Return (x, y) of the center of cell containing provided text 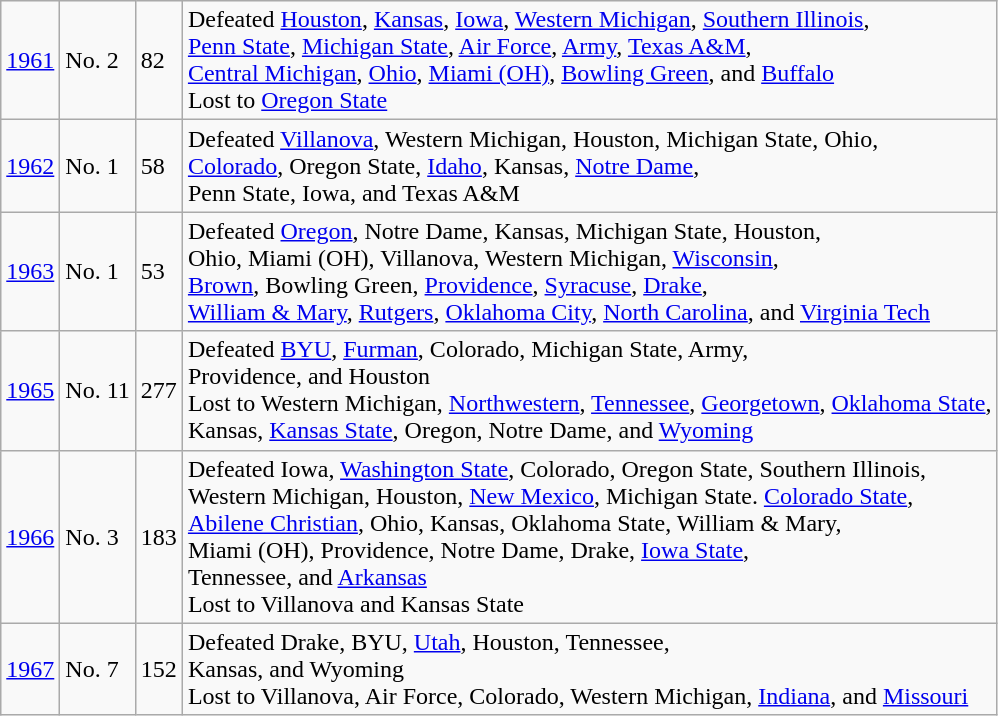
1962 (30, 166)
58 (158, 166)
82 (158, 60)
152 (158, 669)
No. 2 (98, 60)
1965 (30, 390)
No. 7 (98, 669)
Defeated Drake, BYU, Utah, Houston, Tennessee, Kansas, and WyomingLost to Villanova, Air Force, Colorado, Western Michigan, Indiana, and Missouri (590, 669)
No. 11 (98, 390)
53 (158, 272)
183 (158, 536)
1967 (30, 669)
No. 3 (98, 536)
277 (158, 390)
1966 (30, 536)
1963 (30, 272)
1961 (30, 60)
